Detect which cell encompasses the target text, then output its (X, Y) center coordinate. 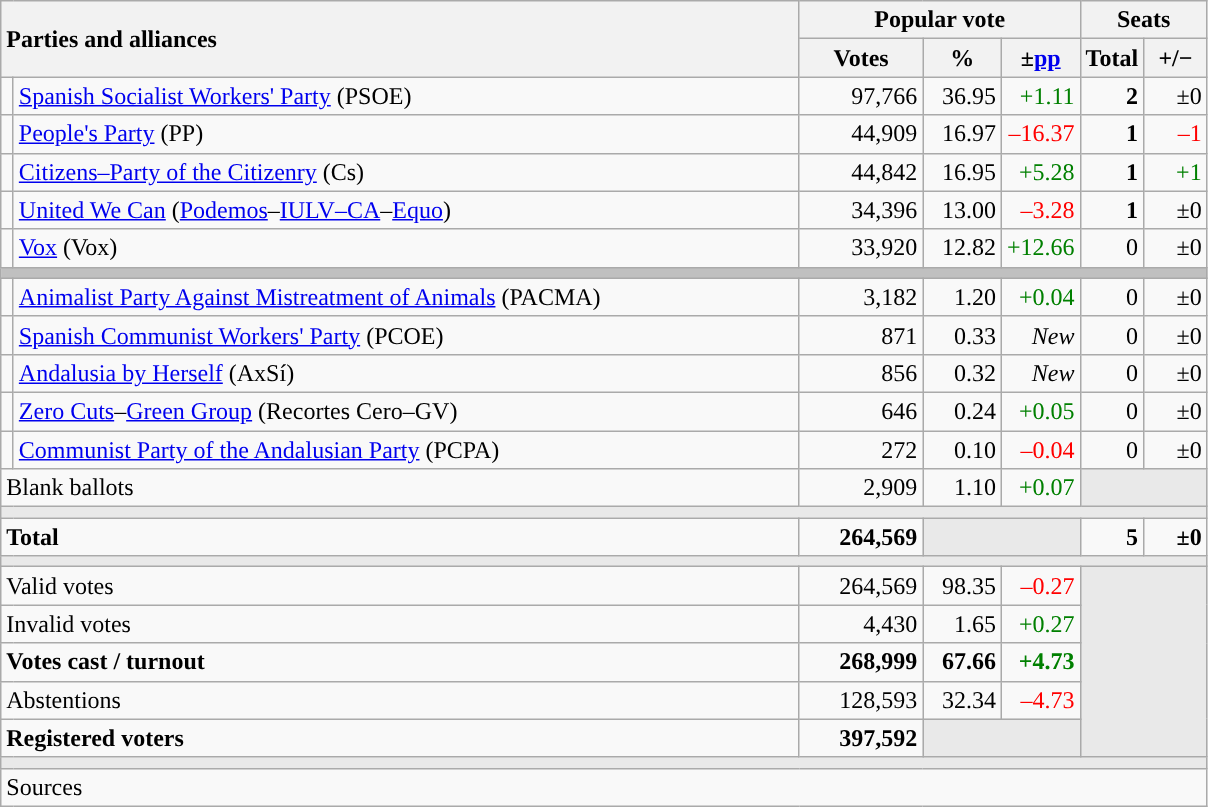
Blank ballots (400, 488)
+5.28 (1040, 172)
272 (861, 449)
4,430 (861, 624)
646 (861, 411)
Zero Cuts–Green Group (Recortes Cero–GV) (406, 411)
397,592 (861, 738)
32.34 (962, 700)
36.95 (962, 96)
–3.28 (1040, 210)
2,909 (861, 488)
+0.05 (1040, 411)
Registered voters (400, 738)
268,999 (861, 662)
44,909 (861, 134)
44,842 (861, 172)
0.24 (962, 411)
+12.66 (1040, 248)
34,396 (861, 210)
33,920 (861, 248)
97,766 (861, 96)
871 (861, 335)
0.32 (962, 373)
5 (1112, 537)
Seats (1144, 20)
128,593 (861, 700)
1.10 (962, 488)
United We Can (Podemos–IULV–CA–Equo) (406, 210)
+4.73 (1040, 662)
Citizens–Party of the Citizenry (Cs) (406, 172)
–4.73 (1040, 700)
856 (861, 373)
16.97 (962, 134)
+/− (1176, 58)
Vox (Vox) (406, 248)
1.65 (962, 624)
+0.04 (1040, 297)
–1 (1176, 134)
Spanish Socialist Workers' Party (PSOE) (406, 96)
12.82 (962, 248)
Parties and alliances (400, 39)
+1.11 (1040, 96)
Spanish Communist Workers' Party (PCOE) (406, 335)
Popular vote (940, 20)
Votes cast / turnout (400, 662)
People's Party (PP) (406, 134)
Sources (604, 787)
Votes (861, 58)
–0.27 (1040, 586)
0.33 (962, 335)
Abstentions (400, 700)
Animalist Party Against Mistreatment of Animals (PACMA) (406, 297)
–0.04 (1040, 449)
2 (1112, 96)
+0.07 (1040, 488)
98.35 (962, 586)
67.66 (962, 662)
+0.27 (1040, 624)
% (962, 58)
0.10 (962, 449)
Communist Party of the Andalusian Party (PCPA) (406, 449)
13.00 (962, 210)
3,182 (861, 297)
Invalid votes (400, 624)
1.20 (962, 297)
Valid votes (400, 586)
16.95 (962, 172)
±pp (1040, 58)
–16.37 (1040, 134)
+1 (1176, 172)
Andalusia by Herself (AxSí) (406, 373)
